From the cell containing the given text, extract its center point as [X, Y] coordinate. 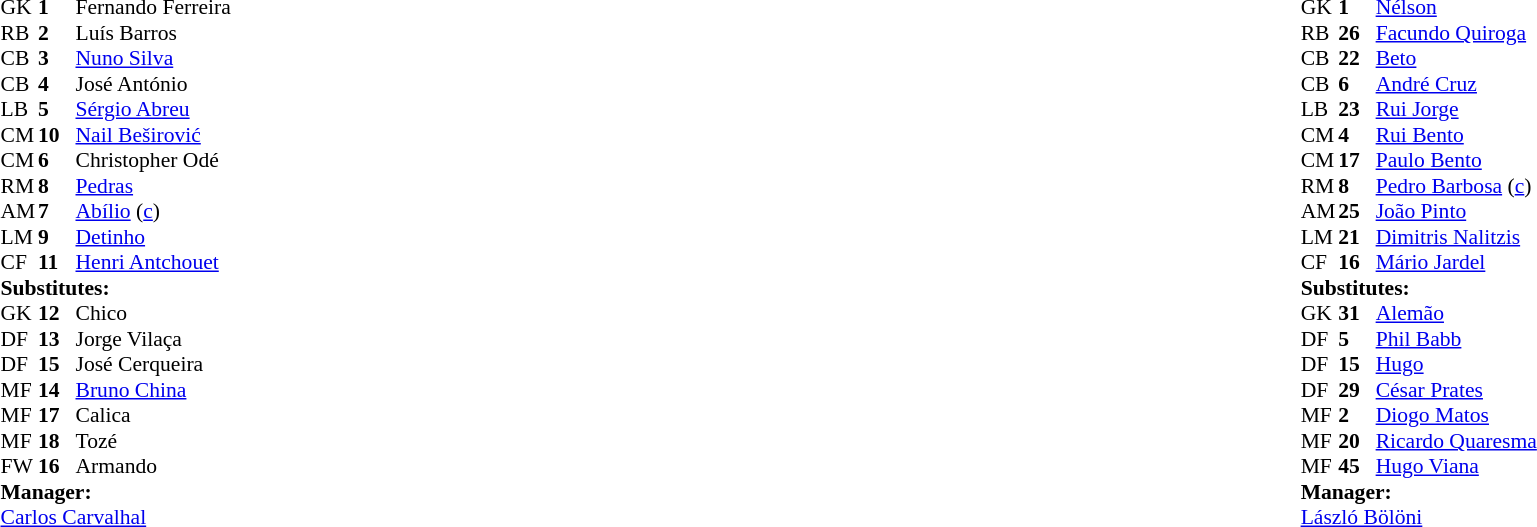
26 [1357, 33]
9 [57, 237]
Diogo Matos [1456, 415]
Mário Jardel [1456, 263]
22 [1357, 59]
23 [1357, 109]
Calica [154, 415]
Rui Jorge [1456, 109]
31 [1357, 313]
Paulo Bento [1456, 161]
Jorge Vilaça [154, 339]
César Prates [1456, 390]
Pedras [154, 186]
Nail Beširović [154, 135]
Detinho [154, 237]
12 [57, 313]
Beto [1456, 59]
14 [57, 390]
Chico [154, 313]
Christopher Odé [154, 161]
Bruno China [154, 390]
Rui Bento [1456, 135]
Nuno Silva [154, 59]
10 [57, 135]
11 [57, 263]
Pedro Barbosa (c) [1456, 186]
Luís Barros [154, 33]
Facundo Quiroga [1456, 33]
Alemão [1456, 313]
Ricardo Quaresma [1456, 441]
Armando [154, 467]
25 [1357, 211]
13 [57, 339]
29 [1357, 390]
Hugo [1456, 365]
Phil Babb [1456, 339]
20 [1357, 441]
18 [57, 441]
José António [154, 84]
José Cerqueira [154, 365]
Dimitris Nalitzis [1456, 237]
3 [57, 59]
Hugo Viana [1456, 467]
45 [1357, 467]
João Pinto [1456, 211]
7 [57, 211]
Henri Antchouet [154, 263]
Abílio (c) [154, 211]
Tozé [154, 441]
Sérgio Abreu [154, 109]
André Cruz [1456, 84]
21 [1357, 237]
FW [19, 467]
